Pinpoint the cell where the given text exists, returning its (X, Y) midpoint coordinate. 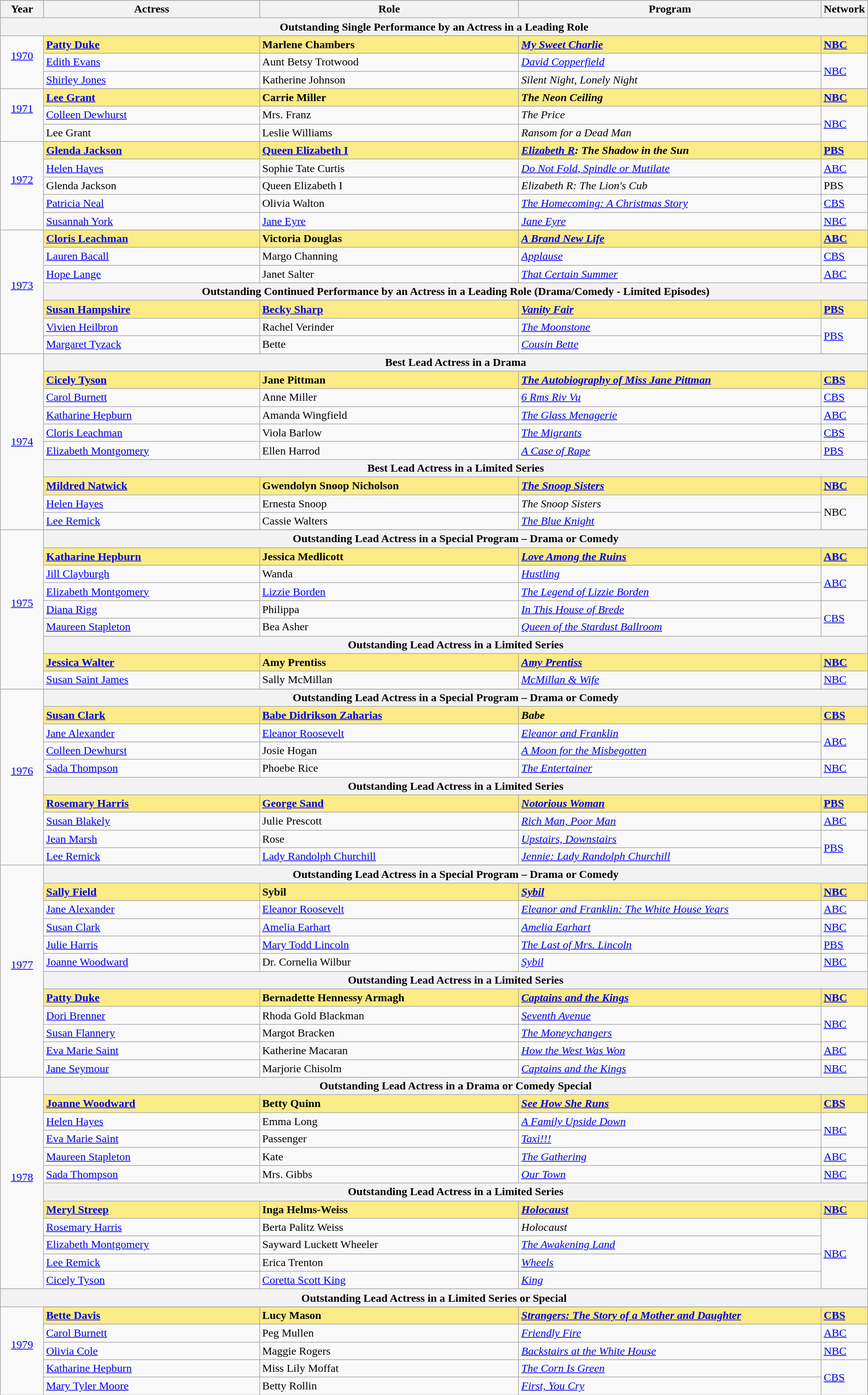
Bea Asher (389, 627)
How the West Was Won (670, 1050)
Viola Barlow (389, 433)
1971 (22, 115)
A Moon for the Misbegotten (670, 750)
The Neon Ceiling (670, 97)
Elizabeth R: The Lion's Cub (670, 186)
Our Town (670, 1174)
Hustling (670, 574)
The Moneychangers (670, 1033)
Julie Prescott (389, 821)
Margo Channing (389, 256)
Betty Quinn (389, 1104)
The Price (670, 115)
Susan Blakely (152, 821)
Outstanding Lead Actress in a Limited Series or Special (434, 1298)
Babe (670, 715)
Margaret Tyzack (152, 345)
Mary Todd Lincoln (389, 945)
Katherine Macaran (389, 1050)
Gwendolyn Snoop Nicholson (389, 486)
Eleanor and Franklin: The White House Years (670, 909)
Janet Salter (389, 274)
Sayward Luckett Wheeler (389, 1245)
Lizzie Borden (389, 592)
Betty Rollin (389, 1386)
Outstanding Single Performance by an Actress in a Leading Role (434, 27)
Mildred Natwick (152, 486)
Ernesta Snoop (389, 503)
Emma Long (389, 1121)
Applause (670, 256)
The Corn Is Green (670, 1369)
Rhoda Gold Blackman (389, 1015)
Jill Clayburgh (152, 574)
Outstanding Lead Actress in a Drama or Comedy Special (455, 1086)
Cousin Bette (670, 345)
Jessica Walter (152, 662)
The Migrants (670, 433)
Elizabeth R: The Shadow in the Sun (670, 150)
Role (389, 9)
King (670, 1280)
1979 (22, 1350)
Josie Hogan (389, 750)
Peg Mullen (389, 1333)
The Gathering (670, 1157)
Edith Evans (152, 62)
Phoebe Rice (389, 768)
Berta Palitz Weiss (389, 1227)
Cassie Walters (389, 521)
Best Lead Actress in a Limited Series (455, 468)
Miss Lily Moffat (389, 1369)
Outstanding Continued Performance by an Actress in a Leading Role (Drama/Comedy - Limited Episodes) (455, 292)
Sally Field (152, 892)
Rachel Verinder (389, 327)
McMillan & Wife (670, 680)
Olivia Cole (152, 1351)
The Blue Knight (670, 521)
Passenger (389, 1139)
1970 (22, 62)
The Moonstone (670, 327)
6 Rms Riv Vu (670, 397)
Best Lead Actress in a Drama (455, 362)
1972 (22, 186)
A Family Upside Down (670, 1121)
Bette (389, 345)
Olivia Walton (389, 203)
Margot Bracken (389, 1033)
Jane Seymour (152, 1068)
Julie Harris (152, 945)
Backstairs at the White House (670, 1351)
Aunt Betsy Trotwood (389, 62)
Notorious Woman (670, 804)
Network (844, 9)
Rich Man, Poor Man (670, 821)
1977 (22, 971)
Anne Miller (389, 397)
Queen of the Stardust Ballroom (670, 627)
1978 (22, 1184)
Dori Brenner (152, 1015)
Victoria Douglas (389, 239)
Amanda Wingfield (389, 415)
Ellen Harrod (389, 450)
Ransom for a Dead Man (670, 133)
The Entertainer (670, 768)
Sophie Tate Curtis (389, 168)
Meryl Streep (152, 1209)
First, You Cry (670, 1386)
The Homecoming: A Christmas Story (670, 203)
In This House of Brede (670, 609)
That Certain Summer (670, 274)
Susan Flannery (152, 1033)
Jean Marsh (152, 839)
Wheels (670, 1262)
A Case of Rape (670, 450)
Mrs. Franz (389, 115)
Kate (389, 1157)
Susan Saint James (152, 680)
Jane Pittman (389, 380)
Vivien Heilbron (152, 327)
Inga Helms-Weiss (389, 1209)
Seventh Avenue (670, 1015)
Coretta Scott King (389, 1280)
Silent Night, Lonely Night (670, 80)
Dr. Cornelia Wilbur (389, 962)
See How She Runs (670, 1104)
Sally McMillan (389, 680)
Year (22, 9)
Eleanor and Franklin (670, 733)
Babe Didrikson Zaharias (389, 715)
Lauren Bacall (152, 256)
Mary Tyler Moore (152, 1386)
Bette Davis (152, 1315)
1973 (22, 292)
Shirley Jones (152, 80)
Rose (389, 839)
David Copperfield (670, 62)
Love Among the Ruins (670, 557)
Maggie Rogers (389, 1351)
Lady Randolph Churchill (389, 857)
Patricia Neal (152, 203)
Wanda (389, 574)
Do Not Fold, Spindle or Mutilate (670, 168)
The Awakening Land (670, 1245)
Hope Lange (152, 274)
Strangers: The Story of a Mother and Daughter (670, 1315)
Diana Rigg (152, 609)
The Autobiography of Miss Jane Pittman (670, 380)
The Glass Menagerie (670, 415)
Katherine Johnson (389, 80)
Bernadette Hennessy Armagh (389, 998)
The Last of Mrs. Lincoln (670, 945)
Mrs. Gibbs (389, 1174)
Program (670, 9)
Upstairs, Downstairs (670, 839)
Vanity Fair (670, 309)
Actress (152, 9)
My Sweet Charlie (670, 45)
Carrie Miller (389, 97)
Susan Hampshire (152, 309)
Philippa (389, 609)
Jessica Medlicott (389, 557)
George Sand (389, 804)
Lucy Mason (389, 1315)
Taxi!!! (670, 1139)
A Brand New Life (670, 239)
Marjorie Chisolm (389, 1068)
1976 (22, 777)
Marlene Chambers (389, 45)
Becky Sharp (389, 309)
Erica Trenton (389, 1262)
The Legend of Lizzie Borden (670, 592)
Friendly Fire (670, 1333)
Susannah York (152, 221)
1974 (22, 442)
1975 (22, 609)
Jennie: Lady Randolph Churchill (670, 857)
Leslie Williams (389, 133)
